Capture the cell that displays the provided text and extract its [x, y] central coordinate. 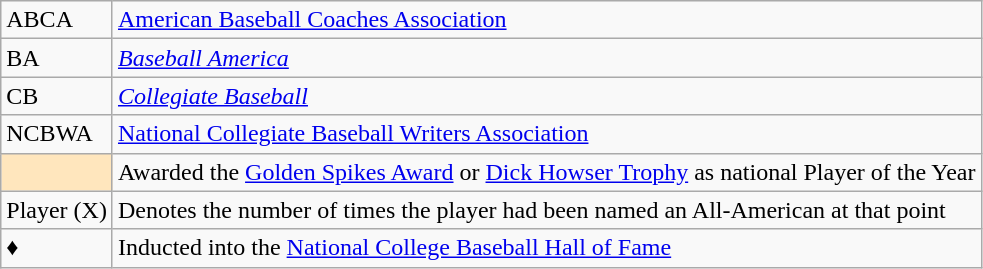
CB [57, 96]
National Collegiate Baseball Writers Association [546, 134]
Collegiate Baseball [546, 96]
ABCA [57, 20]
Inducted into the National College Baseball Hall of Fame [546, 248]
Baseball America [546, 58]
Player (X) [57, 210]
American Baseball Coaches Association [546, 20]
NCBWA [57, 134]
BA [57, 58]
Denotes the number of times the player had been named an All-American at that point [546, 210]
♦ [57, 248]
Awarded the Golden Spikes Award or Dick Howser Trophy as national Player of the Year [546, 172]
